Provide the [X, Y] coordinate of the cell's center where the given text is located.  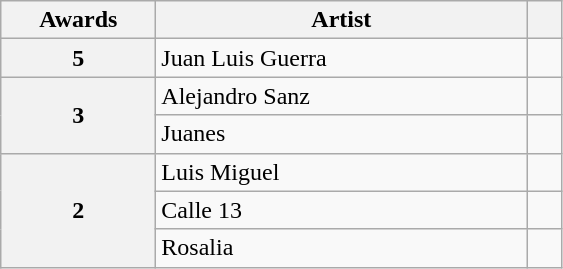
Calle 13 [342, 210]
5 [78, 58]
Awards [78, 20]
Juan Luis Guerra [342, 58]
Luis Miguel [342, 172]
3 [78, 115]
2 [78, 210]
Rosalia [342, 248]
Artist [342, 20]
Alejandro Sanz [342, 96]
Juanes [342, 134]
